Find where the given text appears and provide that cell's center as [x, y] coordinate. 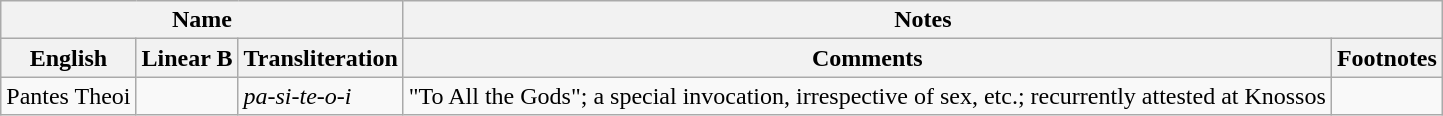
Footnotes [1386, 58]
Transliteration [320, 58]
pa-si-te-o-i [320, 96]
Comments [867, 58]
Name [202, 20]
English [68, 58]
"To All the Gods"; a special invocation, irrespective of sex, etc.; recurrently attested at Knossos [867, 96]
Pantes Theoi [68, 96]
Linear B [187, 58]
Notes [922, 20]
